For the text-containing cell, return its midpoint in [x, y] coordinate format. 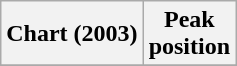
Peakposition [189, 34]
Chart (2003) [72, 34]
